Return (X, Y) of the center of cell containing provided text 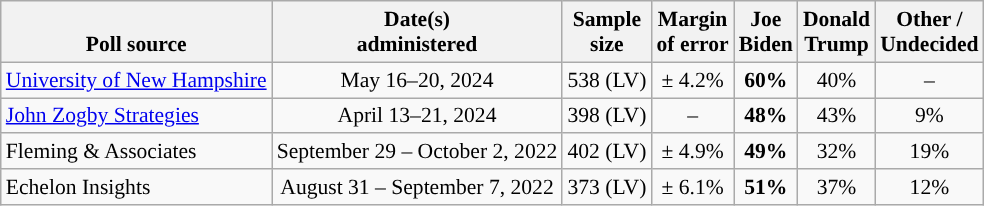
538 (LV) (606, 80)
May 16–20, 2024 (418, 80)
Samplesize (606, 32)
12% (929, 187)
43% (836, 116)
37% (836, 187)
September 29 – October 2, 2022 (418, 152)
373 (LV) (606, 187)
51% (766, 187)
Echelon Insights (136, 187)
9% (929, 116)
University of New Hampshire (136, 80)
60% (766, 80)
± 4.2% (692, 80)
40% (836, 80)
± 6.1% (692, 187)
Other /Undecided (929, 32)
32% (836, 152)
Marginof error (692, 32)
Poll source (136, 32)
19% (929, 152)
402 (LV) (606, 152)
DonaldTrump (836, 32)
John Zogby Strategies (136, 116)
August 31 – September 7, 2022 (418, 187)
48% (766, 116)
April 13–21, 2024 (418, 116)
398 (LV) (606, 116)
Date(s)administered (418, 32)
Fleming & Associates (136, 152)
49% (766, 152)
JoeBiden (766, 32)
± 4.9% (692, 152)
